Extract the (x, y) coordinate from the center of the cell holding the provided text.  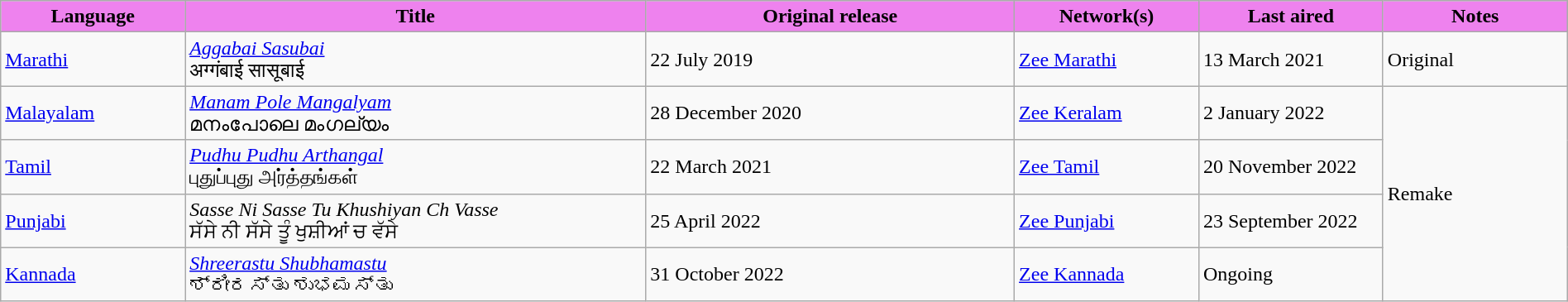
Zee Kannada (1107, 275)
22 July 2019 (830, 60)
23 September 2022 (1290, 220)
25 April 2022 (830, 220)
Ongoing (1290, 275)
Notes (1475, 17)
Tamil (93, 167)
Aggabai Sasubai अग्गंबाई सासूबाई (415, 60)
Zee Punjabi (1107, 220)
Zee Tamil (1107, 167)
22 March 2021 (830, 167)
Malayalam (93, 113)
Manam Pole Mangalyam മനംപോലെ മംഗല്യം (415, 113)
Shreerastu Shubhamastu ಶ್ರೀರಸ್ತು ಶುಭಮಸ್ತು (415, 275)
Network(s) (1107, 17)
Sasse Ni Sasse Tu Khushiyan Ch Vasse ਸੱਸੇ ਨੀ ਸੱਸੇ ਤੂੰ ਖੁਸ਼ੀਆਂ ਚ ਵੱਸੇ (415, 220)
20 November 2022 (1290, 167)
Original (1475, 60)
Kannada (93, 275)
Punjabi (93, 220)
Last aired (1290, 17)
31 October 2022 (830, 275)
Language (93, 17)
13 March 2021 (1290, 60)
Title (415, 17)
2 January 2022 (1290, 113)
Original release (830, 17)
Zee Keralam (1107, 113)
Remake (1475, 194)
Marathi (93, 60)
28 December 2020 (830, 113)
Pudhu Pudhu Arthangal புதுப்புது அர்த்தங்கள் (415, 167)
Zee Marathi (1107, 60)
